Output the [x, y] coordinate of the center of the cell containing the given text.  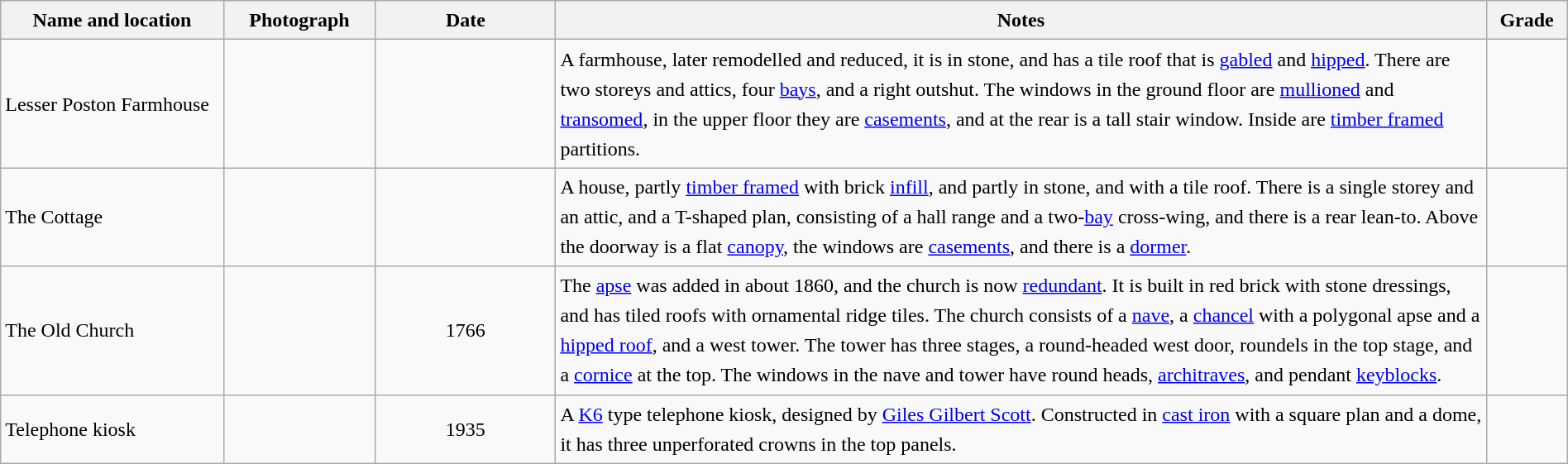
Notes [1021, 20]
Photograph [299, 20]
The Cottage [112, 217]
1935 [466, 428]
The Old Church [112, 331]
Name and location [112, 20]
Grade [1527, 20]
1766 [466, 331]
Date [466, 20]
Telephone kiosk [112, 428]
Lesser Poston Farmhouse [112, 104]
